Search for the cell housing the specified text and yield its (x, y) center coordinate. 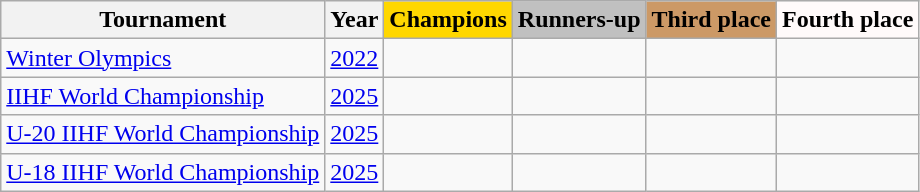
Year (354, 20)
Third place (711, 20)
U-20 IIHF World Championship (163, 134)
Champions (448, 20)
2022 (354, 58)
IIHF World Championship (163, 96)
Tournament (163, 20)
Runners-up (579, 20)
Winter Olympics (163, 58)
Fourth place (847, 20)
U-18 IIHF World Championship (163, 172)
